Scan for the cell matching the given text and deliver its [X, Y] coordinate at center. 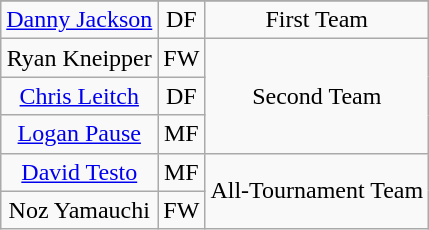
All-Tournament Team [317, 191]
Second Team [317, 96]
David Testo [80, 172]
First Team [317, 20]
Logan Pause [80, 134]
Ryan Kneipper [80, 58]
Danny Jackson [80, 20]
Noz Yamauchi [80, 210]
Chris Leitch [80, 96]
